Return (x, y) of the center of cell containing provided text 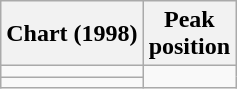
Peakposition (189, 34)
Chart (1998) (72, 34)
